Identify which cell holds the provided text, then report its (X, Y) central coordinate. 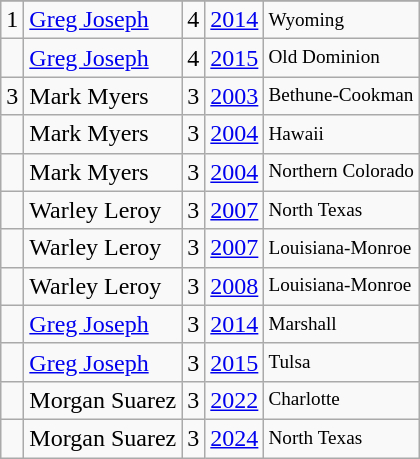
Tulsa (342, 362)
Bethune-Cookman (342, 96)
Northern Colorado (342, 172)
Charlotte (342, 400)
Old Dominion (342, 58)
2024 (234, 438)
Hawaii (342, 134)
2003 (234, 96)
2008 (234, 286)
Marshall (342, 324)
2022 (234, 400)
Wyoming (342, 20)
1 (12, 20)
